Output the [x, y] coordinate of the center of the cell containing the given text.  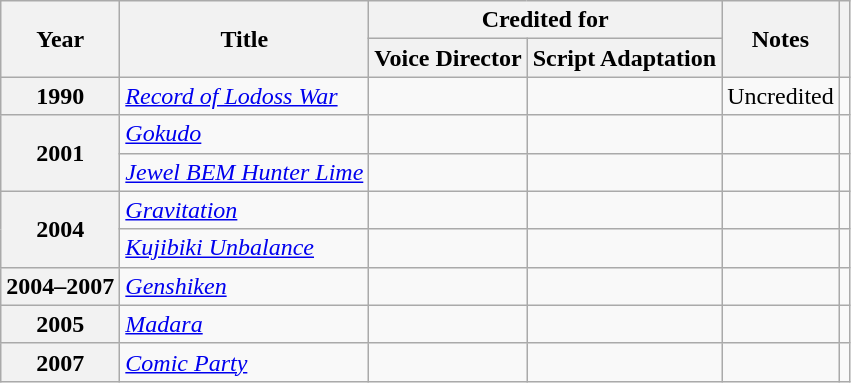
Script Adaptation [624, 58]
2001 [60, 153]
Gokudo [244, 134]
2004–2007 [60, 286]
Kujibiki Unbalance [244, 248]
Madara [244, 324]
Record of Lodoss War [244, 96]
Voice Director [448, 58]
Genshiken [244, 286]
Title [244, 39]
Notes [781, 39]
Credited for [546, 20]
Gravitation [244, 210]
2005 [60, 324]
2004 [60, 229]
Comic Party [244, 362]
Year [60, 39]
2007 [60, 362]
1990 [60, 96]
Uncredited [781, 96]
Jewel BEM Hunter Lime [244, 172]
